Detect which cell encompasses the target text, then output its [x, y] center coordinate. 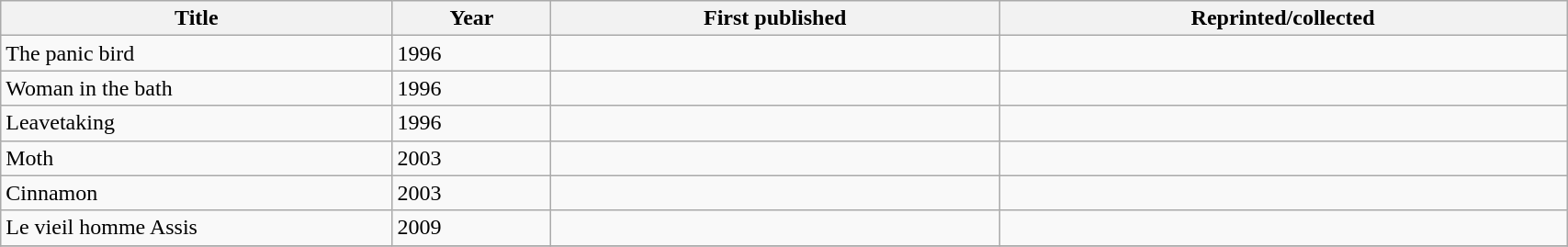
Title [197, 18]
Cinnamon [197, 193]
First published [775, 18]
Woman in the bath [197, 88]
Reprinted/collected [1283, 18]
Moth [197, 158]
2009 [472, 228]
Leavetaking [197, 123]
Year [472, 18]
The panic bird [197, 53]
Le vieil homme Assis [197, 228]
